From the cell containing the given text, extract its center point as (x, y) coordinate. 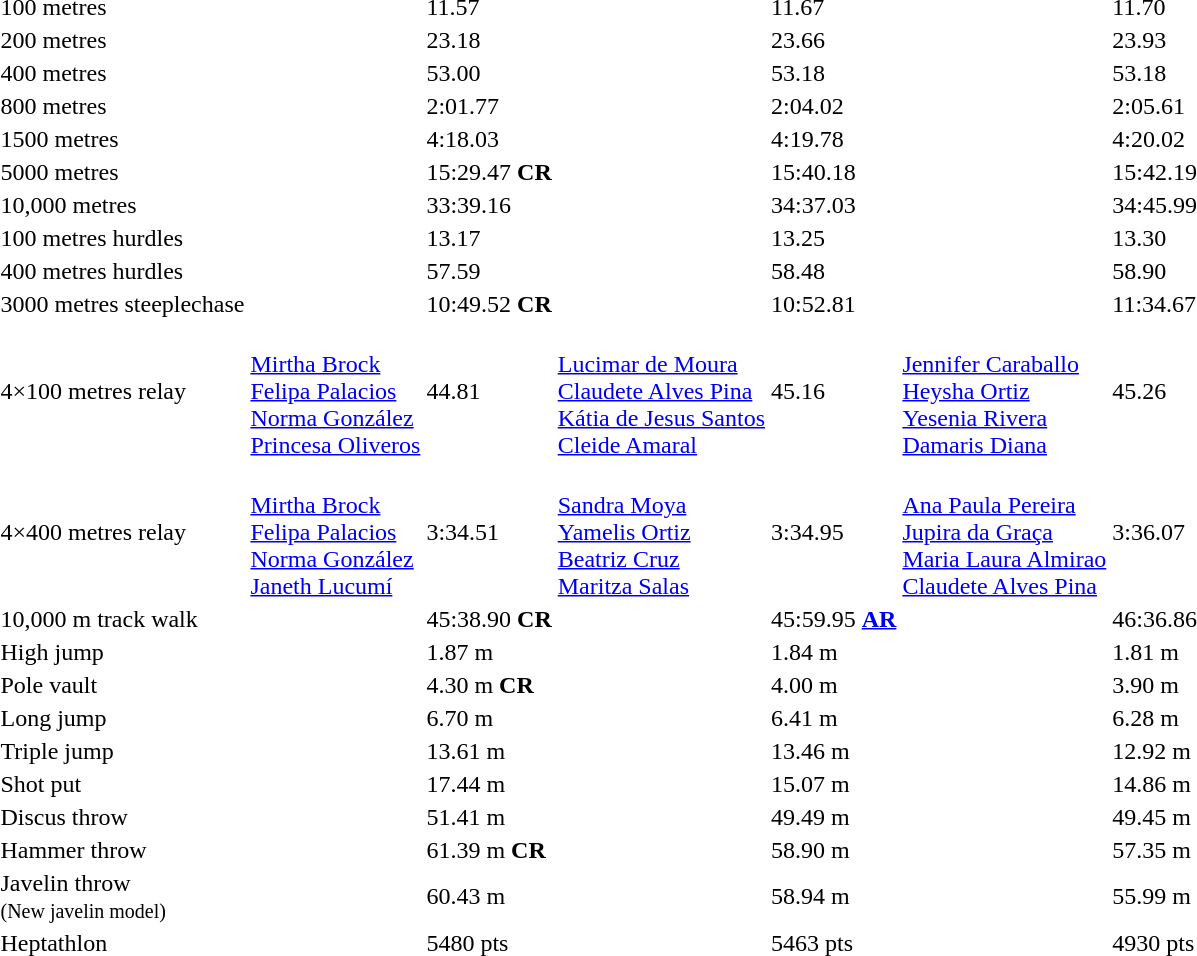
53.00 (489, 73)
60.43 m (489, 896)
4:19.78 (834, 139)
23.66 (834, 40)
Ana Paula PereiraJupira da GraçaMaria Laura AlmiraoClaudete Alves Pina (1004, 532)
57.59 (489, 271)
53.18 (834, 73)
15:40.18 (834, 172)
4.30 m CR (489, 685)
58.94 m (834, 896)
10:52.81 (834, 304)
61.39 m CR (489, 850)
4.00 m (834, 685)
Lucimar de MouraClaudete Alves PinaKátia de Jesus SantosCleide Amaral (661, 391)
45:38.90 CR (489, 619)
10:49.52 CR (489, 304)
13.17 (489, 238)
6.41 m (834, 718)
4:18.03 (489, 139)
1.87 m (489, 652)
51.41 m (489, 817)
45:59.95 AR (834, 619)
33:39.16 (489, 205)
13.25 (834, 238)
23.18 (489, 40)
6.70 m (489, 718)
17.44 m (489, 784)
58.48 (834, 271)
Mirtha BrockFelipa PalaciosNorma GonzálezPrincesa Oliveros (336, 391)
1.84 m (834, 652)
Sandra MoyaYamelis OrtizBeatriz CruzMaritza Salas (661, 532)
58.90 m (834, 850)
2:01.77 (489, 106)
34:37.03 (834, 205)
15.07 m (834, 784)
13.61 m (489, 751)
Jennifer CaraballoHeysha OrtizYesenia RiveraDamaris Diana (1004, 391)
3:34.51 (489, 532)
3:34.95 (834, 532)
44.81 (489, 391)
45.16 (834, 391)
15:29.47 CR (489, 172)
Mirtha BrockFelipa PalaciosNorma GonzálezJaneth Lucumí (336, 532)
2:04.02 (834, 106)
13.46 m (834, 751)
49.49 m (834, 817)
